Find where the given text appears and provide that cell's center as (X, Y) coordinate. 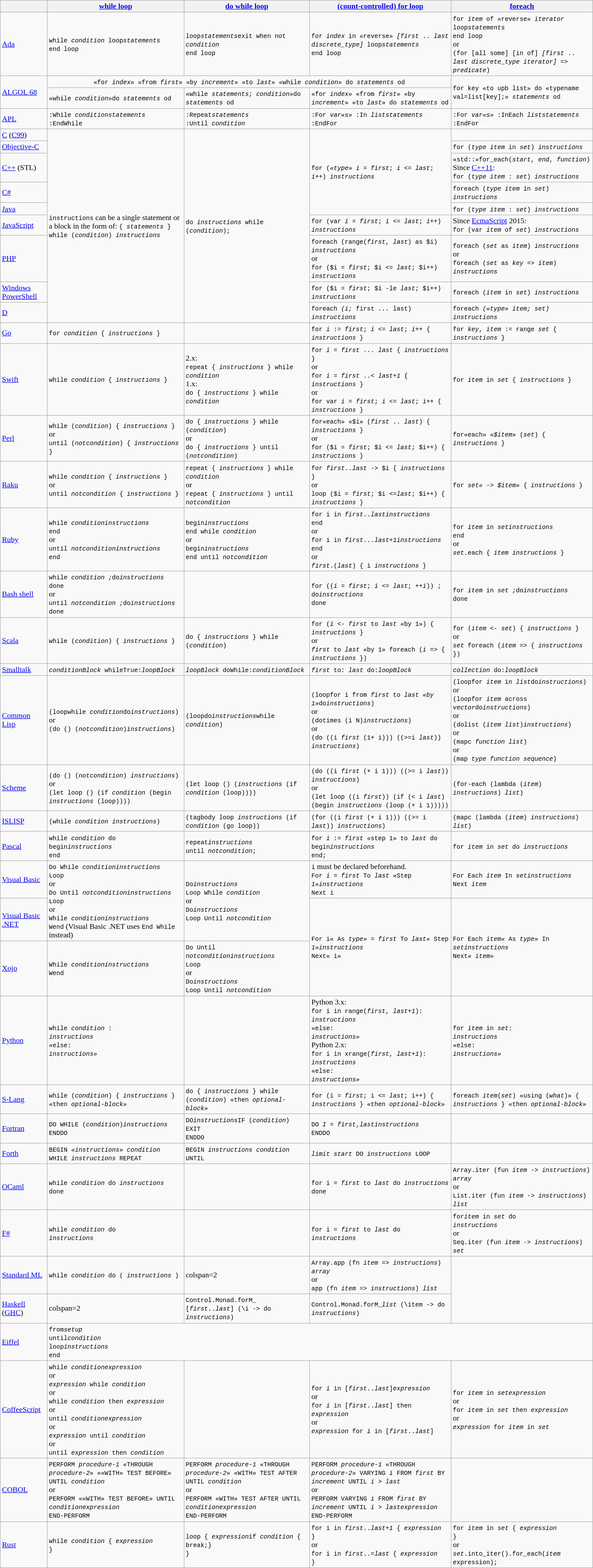
Java (24, 209)
(tagbody loop instructions (if condition (go loop)) (247, 821)
ALGOL 68 (24, 92)
foreach (item in set) instructions (522, 292)
Fortran (24, 1129)
«for index» «from first» «by increment» «to last» do statements od (380, 98)
limit start DO instructions LOOP (380, 1154)
do { instructions } while (condition) «then optional-block» (247, 1099)
PHP (24, 258)
Visual Basic (24, 879)
begininstructionsend while conditionorbegininstructionsend until notcondition (247, 539)
CoffeeScript (24, 1409)
while (condition) { instructions } (116, 640)
Control.Monad.forM_ [first..last] (\i -> do instructions) (247, 1308)
D (24, 313)
repeat { instructions } while conditionorrepeat { instructions } until notcondition (247, 485)
(for ((i first (+ i 1))) ((>= i last)) instructions) (380, 821)
for item of «reverse» iterator loopstatementsend loopor(for [all some] [in of] [first .. last discrete_type iterator] => predicate) (522, 44)
for i := first «step 1» to last do begininstructionsend; (380, 846)
Array.iter (fun item -> instructions) arrayorList.iter (fun item -> instructions) list (522, 1187)
COBOL (24, 1490)
«while statements; condition»do statements od (247, 98)
for first..last -> $i { instructions }orloop ($i = first; $i <=last; $i++) { instructions } (380, 485)
for item in setexpressionorfor item in set then expressionorexpression for item in set (522, 1409)
conditionBlock whileTrue:loopBlock (116, 670)
for key, item := range set { instructions } (522, 333)
foreach (range(first, last) as $i) instructionsorfor ($i = first; $i <= last; $i++) instructions (380, 258)
Smalltalk (24, 670)
foreach (set as item) instructionsorforeach (set as key => item) instructions (522, 258)
while condition doinstructions (116, 1233)
F# (24, 1233)
Do Until notconditioninstructionsLooporDoinstructionsLoop Until notcondition (247, 968)
for («type» i = first; i <= last; i++) instructions (380, 172)
for i in first..lastinstructionsendorfor i in first...last+1instructionsendorfirst.(last) { i instructions } (380, 539)
Control.Monad.forM_list (\item -> do instructions) (380, 1308)
for i in [first..last]expressionorfor i in [first..last] then expressionorexpression for i in [first..last] (380, 1409)
for item in set:instructions«else:instructions» (522, 1040)
for (type item : set) instructions (522, 209)
for (i = first; i <= last; i++) { instructions } «then optional-block» (380, 1099)
Visual Basic .NET (24, 919)
for ((i = first; i <= last; ++i)) ; doinstructionsdone (380, 594)
i must be declared beforehand.For i = first To last «Step 1»instructionsNext i (380, 879)
for i = first to last do instructions done (380, 1187)
for (item <- set) { instructions }orset foreach (item => { instructions }) (522, 640)
(loopdoinstructionswhile condition) (247, 720)
for item in set do instructions (522, 846)
while condition { instructions }oruntil notcondition { instructions } (116, 485)
loopstatementsexit when not conditionend loop (247, 44)
PERFORM procedure-1 «THROUGH procedure-2» ««WITH» TEST BEFORE» UNTIL conditionorPERFORM ««WITH» TEST BEFORE» UNTIL conditionexpressionEND-PERFORM (116, 1490)
C (C99) (24, 135)
collection do:loopBlock (522, 670)
foreach item(set) «using (what)» { instructions } «then optional-block» (522, 1099)
DO WHILE (condition)instructionsENDDO (116, 1129)
do instructions while (condition); (247, 226)
foreach («type» item; set) instructions (522, 313)
DoinstructionsLoop While conditionorDoinstructionsLoop Until notcondition (247, 901)
Eiffel (24, 1342)
while condition do ( instructions ) (116, 1275)
BEGIN «instructions» condition WHILE instructions REPEAT (116, 1154)
for ($i = first; $i -le last; $i++) instructions (380, 292)
APL (24, 118)
PERFORM procedure-1 «THROUGH procedure-2» «WITH» TEST AFTER UNTIL conditionorPERFORM «WITH» TEST AFTER UNTIL conditionexpressionEND-PERFORM (247, 1490)
(count-controlled) for loop (380, 6)
C# (24, 192)
(mapc (lambda (item) instructions) list) (522, 821)
for (type item in set) instructions (522, 147)
:For var«s» :In liststatements:EndFor (380, 118)
for set« -> $item» { instructions } (522, 485)
for (i <- first to last «by 1») { instructions }orfirst to last «by 1» foreach (i => { instructions }) (380, 640)
Do While conditioninstructionsLooporDo Until notconditioninstructionsLooporWhile conditioninstructionsWend (Visual Basic .NET uses End While instead) (116, 901)
for item in set ;doinstructionsdone (522, 594)
for index in «reverse» [first .. last discrete_type] loopstatementsend loop (380, 44)
while condition { instructions } (116, 379)
For Each item« As type» In setinstructionsNext« item» (522, 947)
loopBlock doWhile:conditionBlock (247, 670)
repeatinstructionsuntil notcondition; (247, 846)
while condition { expression} (116, 1545)
Windows PowerShell (24, 292)
Perl (24, 438)
For i« As type» = first To last« Step 1»instructionsNext« i» (380, 947)
first to: last do:loopBlock (380, 670)
foritem in set doinstructionsorSeq.iter (fun item -> instructions) set (522, 1233)
for (var i = first; i <= last; i++) instructions (380, 225)
Python 3.x:for i in range(first, last+1):instructions«else:instructions»Python 2.x:for i in xrange(first, last+1):instructions«else:instructions» (380, 1040)
Pascal (24, 846)
«while condition»do statements od (116, 98)
DO I = first,lastinstructionsENDDO (380, 1129)
:Repeatstatements:Until condition (247, 118)
Xojo (24, 968)
while (condition) { instructions } «then optional-block» (116, 1099)
for«each» «$item» (set) { instructions } (522, 438)
foreach (522, 6)
while (condition) { instructions }oruntil (notcondition) { instructions } (116, 438)
while conditioninstructionsendoruntil notconditioninstructionsend (116, 539)
for i = first ... last { instructions }orfor i = first ..< last+1 { instructions }orfor var i = first; i <= last; i++ { instructions } (380, 379)
DOinstructionsIF (condition) EXITENDDO (247, 1129)
(let loop () (instructions (if condition (loop)))) (247, 788)
for key «to upb list» do «typename val=list[key];» statements od (522, 92)
(do () (notcondition) instructions)or(let loop () (if condition (begin instructions (loop)))) (116, 788)
OCaml (24, 1187)
for i = first to last doinstructions (380, 1233)
do { instructions } while (condition) (247, 640)
Raku (24, 485)
(loopwhile conditiondoinstructions)or(do () (notcondition)instructions) (116, 720)
(while condition instructions) (116, 821)
Common Lisp (24, 720)
Scala (24, 640)
(loopfor i from first to last «by 1»doinstructions)or(dotimes (i N)instructions)or(do ((i first (1+ i))) ((>=i last))instructions) (380, 720)
Scheme (24, 788)
Forth (24, 1154)
foreach (i; first ... last) instructions (380, 313)
Objective-C (24, 147)
Bash shell (24, 594)
Swift (24, 379)
Ruby (24, 539)
Go (24, 333)
for condition { instructions } (116, 333)
Since EcmaScript 2015:for (var item of set) instructions (522, 225)
Python (24, 1040)
While conditioninstructionsWend (116, 968)
For Each item In setinstructionsNext item (522, 879)
Haskell (GHC) (24, 1308)
:While conditionstatements:EndWhile (116, 118)
Standard ML (24, 1275)
Array.app (fn item => instructions) arrayorapp (fn item => instructions) list (380, 1275)
foreach (type item in set) instructions (522, 192)
2.x:repeat { instructions } while condition1.x:do { instructions } while condition (247, 379)
while condition do begininstructionsend (116, 846)
do while loop (247, 6)
C++ (STL) (24, 167)
Ada (24, 44)
Rust (24, 1545)
ISLISP (24, 821)
for item in setinstructionsendorset.each { item instructions } (522, 539)
for item in set { expression}orset.into_iter().for_each(item expression); (522, 1545)
JavaScript (24, 225)
«for index» «from first» «by increment» «to last» «while condition» do statements od (249, 82)
fromsetupuntilconditionloopinstructionsend (320, 1342)
for«each» «$i» (first .. last) { instructions }orfor ($i = first; $i <= last; $i++) { instructions } (380, 438)
while condition loopstatementsend loop (116, 44)
while loop (116, 6)
(do ((i first (+ i 1))) ((>= i last)) instructions)or(let loop ((i first)) (if (< i last) (begin instructions (loop (+ i 1))))) (380, 788)
while condition do instructions done (116, 1187)
for item in set { instructions } (522, 379)
«std::»for_each(start, end, function)Since C++11:for (type item : set) instructions (522, 167)
while condition ;doinstructionsdoneoruntil notcondition ;doinstructionsdone (116, 594)
:For var«s» :InEach liststatements:EndFor (522, 118)
for i in first..last+1 { expression}orfor i in first..=last { expression} (380, 1545)
BEGIN instructions condition UNTIL (247, 1154)
S-Lang (24, 1099)
loop { expressionif condition { break;}} (247, 1545)
do { instructions } while (condition)ordo { instructions } until (notcondition) (247, 438)
while condition :instructions«else:instructions» (116, 1040)
(for-each (lambda (item) instructions) list) (522, 788)
for i := first; i <= last; i++ { instructions } (380, 333)
instructions can be a single statement or a block in the form of: { statements }while (condition) instructions (116, 226)
